Identify which cell holds the provided text, then report its [X, Y] central coordinate. 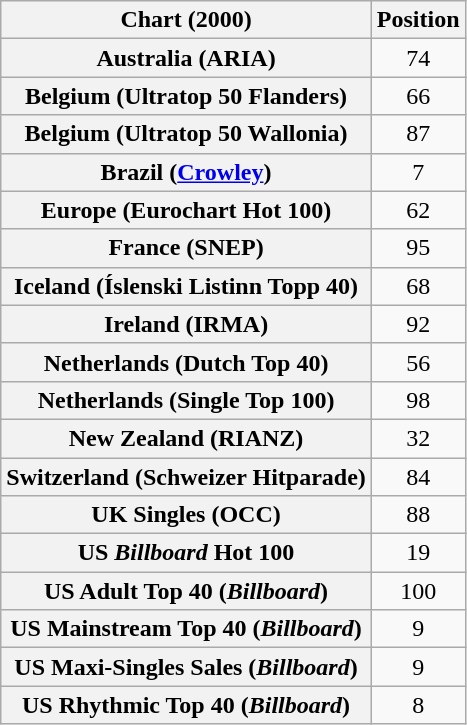
32 [418, 438]
Chart (2000) [186, 20]
7 [418, 172]
US Maxi-Singles Sales (Billboard) [186, 667]
Brazil (Crowley) [186, 172]
Iceland (Íslenski Listinn Topp 40) [186, 286]
92 [418, 324]
84 [418, 477]
France (SNEP) [186, 248]
62 [418, 210]
74 [418, 58]
68 [418, 286]
Netherlands (Single Top 100) [186, 400]
US Billboard Hot 100 [186, 553]
98 [418, 400]
US Mainstream Top 40 (Billboard) [186, 629]
UK Singles (OCC) [186, 515]
19 [418, 553]
Ireland (IRMA) [186, 324]
56 [418, 362]
Belgium (Ultratop 50 Wallonia) [186, 134]
Switzerland (Schweizer Hitparade) [186, 477]
US Adult Top 40 (Billboard) [186, 591]
Position [418, 20]
88 [418, 515]
8 [418, 705]
Europe (Eurochart Hot 100) [186, 210]
Belgium (Ultratop 50 Flanders) [186, 96]
Australia (ARIA) [186, 58]
100 [418, 591]
66 [418, 96]
95 [418, 248]
Netherlands (Dutch Top 40) [186, 362]
US Rhythmic Top 40 (Billboard) [186, 705]
87 [418, 134]
New Zealand (RIANZ) [186, 438]
